Capture the cell that displays the provided text and extract its [x, y] central coordinate. 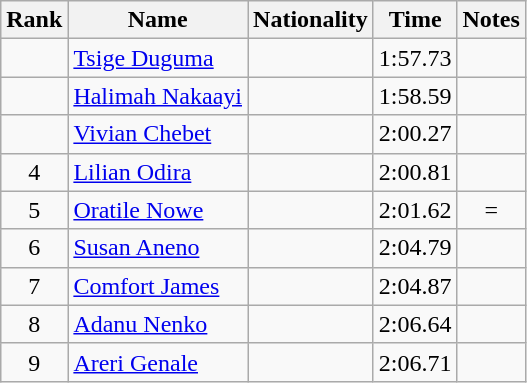
9 [34, 362]
5 [34, 210]
Nationality [311, 20]
Areri Genale [158, 362]
2:04.79 [415, 248]
Time [415, 20]
2:06.71 [415, 362]
Halimah Nakaayi [158, 96]
Name [158, 20]
Lilian Odira [158, 172]
2:01.62 [415, 210]
1:57.73 [415, 58]
2:04.87 [415, 286]
Oratile Nowe [158, 210]
Rank [34, 20]
Notes [491, 20]
2:00.81 [415, 172]
7 [34, 286]
2:06.64 [415, 324]
Susan Aneno [158, 248]
1:58.59 [415, 96]
Vivian Chebet [158, 134]
2:00.27 [415, 134]
Comfort James [158, 286]
= [491, 210]
Tsige Duguma [158, 58]
6 [34, 248]
4 [34, 172]
Adanu Nenko [158, 324]
8 [34, 324]
